Locate the cell with the specified text and output its [X, Y] center coordinate. 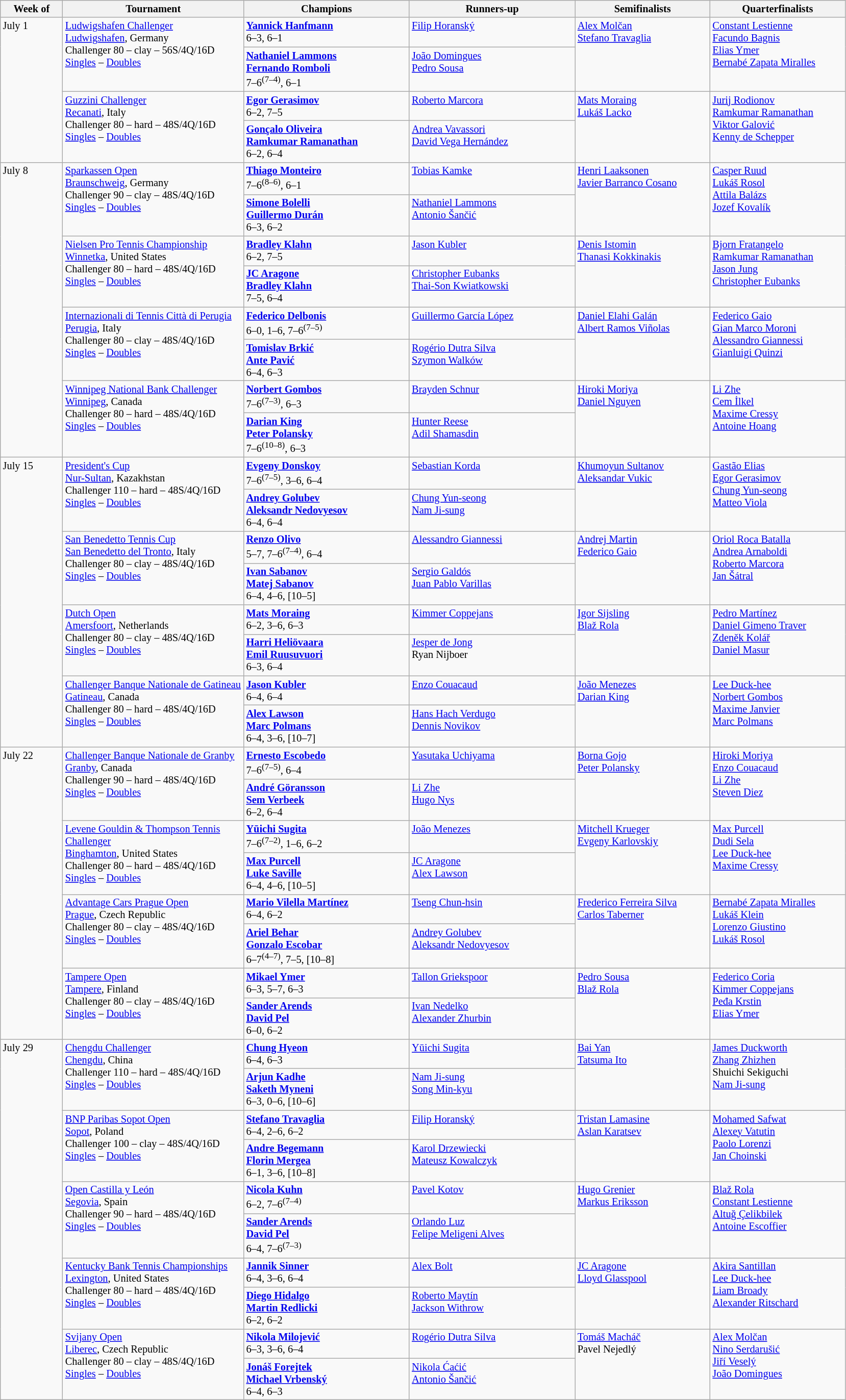
Andre Begemann Florin Mergea6–1, 3–6, [10–8] [327, 1160]
Enzo Couacaud [492, 691]
Blaž Rola Constant Lestienne Altuğ Çelikbilek Antoine Escoffier [778, 1219]
Dutch OpenAmersfoort, Netherlands Challenger 80 – clay – 48S/4Q/16DSingles – Doubles [153, 641]
Pedro Sousa Blaž Rola [643, 1004]
Arjun Kadhe Saketh Myneni6–3, 0–6, [10–6] [327, 1089]
Roberto Marcora [492, 106]
Kentucky Bank Tennis ChampionshipsLexington, United States Challenger 80 – hard – 48S/4Q/16DSingles – Doubles [153, 1293]
Rogério Dutra Silva [492, 1343]
Federico Delbonis6–0, 1–6, 7–6(7–5) [327, 323]
Jesper de Jong Ryan Nijboer [492, 655]
Alex Lawson Marc Polmans6–4, 3–6, [10–7] [327, 726]
Gonçalo Oliveira Ramkumar Ramanathan6–2, 6–4 [327, 141]
Bai Yan Tatsuma Ito [643, 1074]
Nielsen Pro Tennis ChampionshipWinnetka, United States Challenger 80 – hard – 48S/4Q/16DSingles – Doubles [153, 271]
Mohamed Safwat Alexey Vatutin Paolo Lorenzi Jan Choinski [778, 1146]
Jurij Rodionov Ramkumar Ramanathan Viktor Galović Kenny de Schepper [778, 126]
Alessandro Giannessi [492, 547]
Sebastian Korda [492, 473]
Nicola Kuhn6–2, 7–6(7–4) [327, 1198]
Simone Bolelli Guillermo Durán6–3, 6–2 [327, 215]
Guzzini ChallengerRecanati, Italy Challenger 80 – hard – 48S/4Q/16DSingles – Doubles [153, 126]
Sparkassen OpenBraunschweig, Germany Challenger 90 – clay – 48S/4Q/16DSingles – Doubles [153, 199]
Quarterfinalists [778, 9]
JC Aragone Bradley Klahn7–5, 6–4 [327, 286]
Mitchell Krueger Evgeny Karlovskiy [643, 858]
Chengdu ChallengerChengdu, China Challenger 110 – hard – 48S/4Q/16DSingles – Doubles [153, 1074]
Hiroki Moriya Enzo Couacaud Li Zhe Steven Diez [778, 783]
Tallon Griekspoor [492, 983]
Andrej Martin Federico Gaio [643, 568]
Tobias Kamke [492, 179]
Tomáš Macháč Pavel Nejedlý [643, 1364]
Hiroki Moriya Daniel Nguyen [643, 419]
BNP Paribas Sopot OpenSopot, Poland Challenger 100 – clay – 48S/4Q/16DSingles – Doubles [153, 1146]
Jason Kubler6–4, 6–4 [327, 691]
Evgeny Donskoy7–6(7–5), 3–6, 6–4 [327, 473]
Diego Hidalgo Martin Redlicki6–2, 6–2 [327, 1308]
Winnipeg National Bank ChallengerWinnipeg, Canada Challenger 80 – hard – 48S/4Q/16DSingles – Doubles [153, 419]
JC Aragone Alex Lawson [492, 874]
Chung Hyeon6–4, 6–3 [327, 1054]
Daniel Elahi Galán Albert Ramos Viñolas [643, 344]
Jason Kubler [492, 251]
Nikola Milojević6–3, 3–6, 6–4 [327, 1343]
Levene Gouldin & Thompson Tennis ChallengerBinghamton, United States Challenger 80 – hard – 48S/4Q/16DSingles – Doubles [153, 858]
Ernesto Escobedo7–6(7–5), 6–4 [327, 763]
Pavel Kotov [492, 1198]
João Menezes [492, 836]
Yasutaka Uchiyama [492, 763]
Advantage Cars Prague OpenPrague, Czech Republic Challenger 80 – clay – 48S/4Q/16DSingles – Doubles [153, 931]
Hans Hach Verdugo Dennis Novikov [492, 726]
Frederico Ferreira Silva Carlos Taberner [643, 931]
Bernabé Zapata Miralles Lukáš Klein Lorenzo Giustino Lukáš Rosol [778, 931]
Ariel Behar Gonzalo Escobar6–7(4–7), 7–5, [10–8] [327, 946]
Nam Ji-sung Song Min-kyu [492, 1089]
Challenger Banque Nationale de GranbyGranby, Canada Challenger 90 – hard – 48S/4Q/16DSingles – Doubles [153, 783]
Tseng Chun-hsin [492, 909]
Sergio Galdós Juan Pablo Varillas [492, 584]
July 29 [32, 1219]
Federico Coria Kimmer Coppejans Peđa Krstin Elias Ymer [778, 1004]
Semifinalists [643, 9]
André Göransson Sem Verbeek6–2, 6–4 [327, 800]
Lee Duck-hee Norbert Gombos Maxime Janvier Marc Polmans [778, 711]
Hunter Reese Adil Shamasdin [492, 435]
Rogério Dutra Silva Szymon Walków [492, 360]
Karol Drzewiecki Mateusz Kowalczyk [492, 1160]
Brayden Schnur [492, 397]
Khumoyun Sultanov Aleksandar Vukic [643, 494]
July 1 [32, 90]
Chung Yun-seong Nam Ji-sung [492, 510]
Constant Lestienne Facundo Bagnis Elias Ymer Bernabé Zapata Miralles [778, 54]
João Domingues Pedro Sousa [492, 69]
Casper Ruud Lukáš Rosol Attila Balázs Jozef Kovalík [778, 199]
Christopher Eubanks Thai-Son Kwiatkowski [492, 286]
Federico Gaio Gian Marco Moroni Alessandro Giannessi Gianluigi Quinzi [778, 344]
Internazionali di Tennis Città di PerugiaPerugia, Italy Challenger 80 – clay – 48S/4Q/16DSingles – Doubles [153, 344]
Challenger Banque Nationale de GatineauGatineau, Canada Challenger 80 – hard – 48S/4Q/16DSingles – Doubles [153, 711]
Nathaniel Lammons Antonio Šančić [492, 215]
Tristan Lamasine Aslan Karatsev [643, 1146]
Andrey Golubev Aleksandr Nedovyesov [492, 946]
Guillermo García López [492, 323]
Mats Moraing6–2, 3–6, 6–3 [327, 620]
Runners-up [492, 9]
July 15 [32, 602]
Sander Arends David Pel6–0, 6–2 [327, 1019]
Gastão Elias Egor Gerasimov Chung Yun-seong Matteo Viola [778, 494]
President's CupNur-Sultan, Kazakhstan Challenger 110 – hard – 48S/4Q/16DSingles – Doubles [153, 494]
Max Purcell Dudi Sela Lee Duck-hee Maxime Cressy [778, 858]
Alex Molčan Nino Serdarušić Jiří Veselý João Domingues [778, 1364]
Alex Molčan Stefano Travaglia [643, 54]
Open Castilla y LeónSegovia, Spain Challenger 90 – hard – 48S/4Q/16DSingles – Doubles [153, 1219]
Roberto Maytín Jackson Withrow [492, 1308]
Denis Istomin Thanasi Kokkinakis [643, 271]
Ludwigshafen ChallengerLudwigshafen, Germany Challenger 80 – clay – 56S/4Q/16DSingles – Doubles [153, 54]
Orlando Luz Felipe Meligeni Alves [492, 1235]
Sander Arends David Pel6–4, 7–6(7–3) [327, 1235]
James Duckworth Zhang Zhizhen Shuichi Sekiguchi Nam Ji-sung [778, 1074]
Yannick Hanfmann6–3, 6–1 [327, 32]
Yūichi Sugita7–6(7–2), 1–6, 6–2 [327, 836]
Henri Laaksonen Javier Barranco Cosano [643, 199]
Svijany OpenLiberec, Czech Republic Challenger 80 – clay – 48S/4Q/16DSingles – Doubles [153, 1364]
Bjorn Fratangelo Ramkumar Ramanathan Jason Jung Christopher Eubanks [778, 271]
Harri Heliövaara Emil Ruusuvuori6–3, 6–4 [327, 655]
Pedro Martínez Daniel Gimeno Traver Zdeněk Kolář Daniel Masur [778, 641]
Andrea Vavassori David Vega Hernández [492, 141]
Champions [327, 9]
Tampere OpenTampere, Finland Challenger 80 – clay – 48S/4Q/16DSingles – Doubles [153, 1004]
Ivan Nedelko Alexander Zhurbin [492, 1019]
July 22 [32, 893]
JC Aragone Lloyd Glasspool [643, 1293]
Thiago Monteiro7–6(8–6), 6–1 [327, 179]
Tomislav Brkić Ante Pavić6–4, 6–3 [327, 360]
João Menezes Darian King [643, 711]
July 8 [32, 310]
Yūichi Sugita [492, 1054]
Oriol Roca Batalla Andrea Arnaboldi Roberto Marcora Jan Šátral [778, 568]
Mats Moraing Lukáš Lacko [643, 126]
Borna Gojo Peter Polansky [643, 783]
Akira Santillan Lee Duck-hee Liam Broady Alexander Ritschard [778, 1293]
Ivan Sabanov Matej Sabanov6–4, 4–6, [10–5] [327, 584]
Li Zhe Hugo Nys [492, 800]
Egor Gerasimov6–2, 7–5 [327, 106]
Jonáš Forejtek Michael Vrbenský6–4, 6–3 [327, 1379]
Renzo Olivo5–7, 7–6(7–4), 6–4 [327, 547]
Norbert Gombos7–6(7–3), 6–3 [327, 397]
Li Zhe Cem İlkel Maxime Cressy Antoine Hoang [778, 419]
Nathaniel Lammons Fernando Romboli7–6(7–4), 6–1 [327, 69]
Mikael Ymer6–3, 5–7, 6–3 [327, 983]
Andrey Golubev Aleksandr Nedovyesov6–4, 6–4 [327, 510]
Max Purcell Luke Saville6–4, 4–6, [10–5] [327, 874]
San Benedetto Tennis CupSan Benedetto del Tronto, Italy Challenger 80 – clay – 48S/4Q/16DSingles – Doubles [153, 568]
Stefano Travaglia6–4, 2–6, 6–2 [327, 1125]
Bradley Klahn6–2, 7–5 [327, 251]
Alex Bolt [492, 1272]
Mario Vilella Martínez6–4, 6–2 [327, 909]
Tournament [153, 9]
Kimmer Coppejans [492, 620]
Hugo Grenier Markus Eriksson [643, 1219]
Jannik Sinner6–4, 3–6, 6–4 [327, 1272]
Igor Sijsling Blaž Rola [643, 641]
Nikola Ćaćić Antonio Šančić [492, 1379]
Week of [32, 9]
Darian King Peter Polansky7–6(10–8), 6–3 [327, 435]
